Search for the cell housing the specified text and yield its [X, Y] center coordinate. 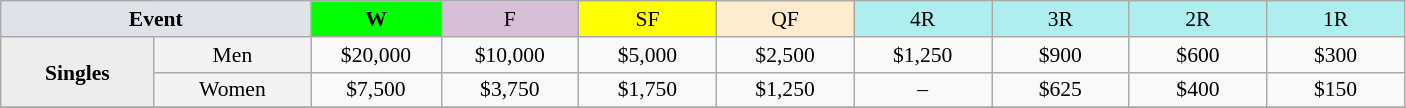
W [376, 19]
Men [232, 55]
$600 [1198, 55]
QF [785, 19]
$400 [1198, 90]
$10,000 [510, 55]
Event [156, 19]
3R [1061, 19]
F [510, 19]
$20,000 [376, 55]
SF [648, 19]
4R [923, 19]
$1,750 [648, 90]
$3,750 [510, 90]
Singles [78, 72]
$900 [1061, 55]
1R [1336, 19]
$150 [1336, 90]
$2,500 [785, 55]
$7,500 [376, 90]
– [923, 90]
Women [232, 90]
$5,000 [648, 55]
$625 [1061, 90]
$300 [1336, 55]
2R [1198, 19]
